For the text-containing cell, return its midpoint in (x, y) coordinate format. 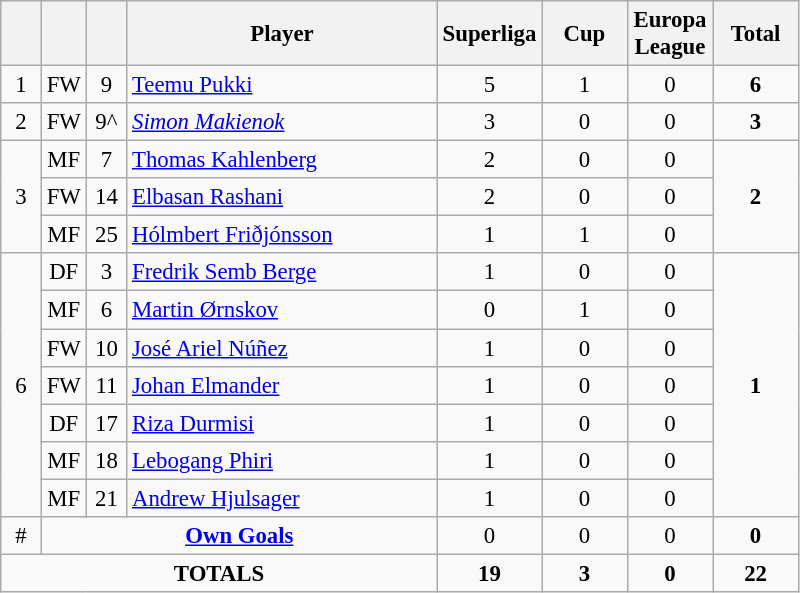
TOTALS (220, 573)
Riza Durmisi (282, 423)
Fredrik Semb Berge (282, 273)
22 (756, 573)
Teemu Pukki (282, 85)
Andrew Hjulsager (282, 498)
7 (106, 160)
25 (106, 235)
Hólmbert Friðjónsson (282, 235)
19 (489, 573)
# (22, 536)
18 (106, 460)
10 (106, 348)
Lebogang Phiri (282, 460)
11 (106, 385)
14 (106, 197)
Own Goals (239, 536)
Thomas Kahlenberg (282, 160)
9^ (106, 122)
21 (106, 498)
Player (282, 34)
Elbasan Rashani (282, 197)
Cup (585, 34)
José Ariel Núñez (282, 348)
Superliga (489, 34)
17 (106, 423)
Johan Elmander (282, 385)
Europa League (670, 34)
Simon Makienok (282, 122)
Total (756, 34)
9 (106, 85)
5 (489, 85)
Martin Ørnskov (282, 310)
